Find where the given text appears and provide that cell's center as (X, Y) coordinate. 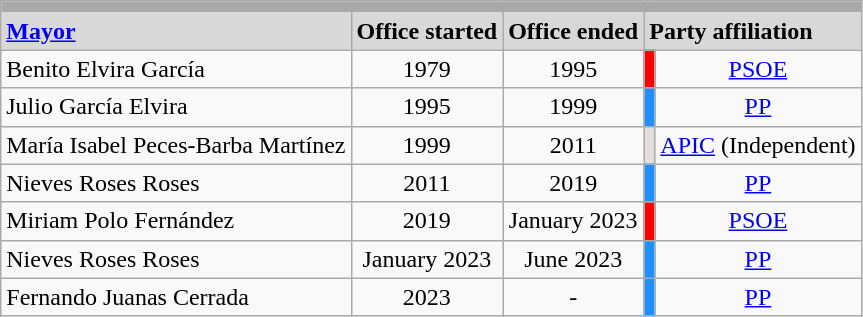
Party affiliation (752, 31)
Miriam Polo Fernández (176, 221)
Mayor (176, 31)
- (574, 297)
Julio García Elvira (176, 107)
1979 (427, 69)
Benito Elvira García (176, 69)
June 2023 (574, 259)
María Isabel Peces-Barba Martínez (176, 145)
Office ended (574, 31)
Office started (427, 31)
2023 (427, 297)
Fernando Juanas Cerrada (176, 297)
APIC (Independent) (758, 145)
